Scan for the cell matching the given text and deliver its (x, y) coordinate at center. 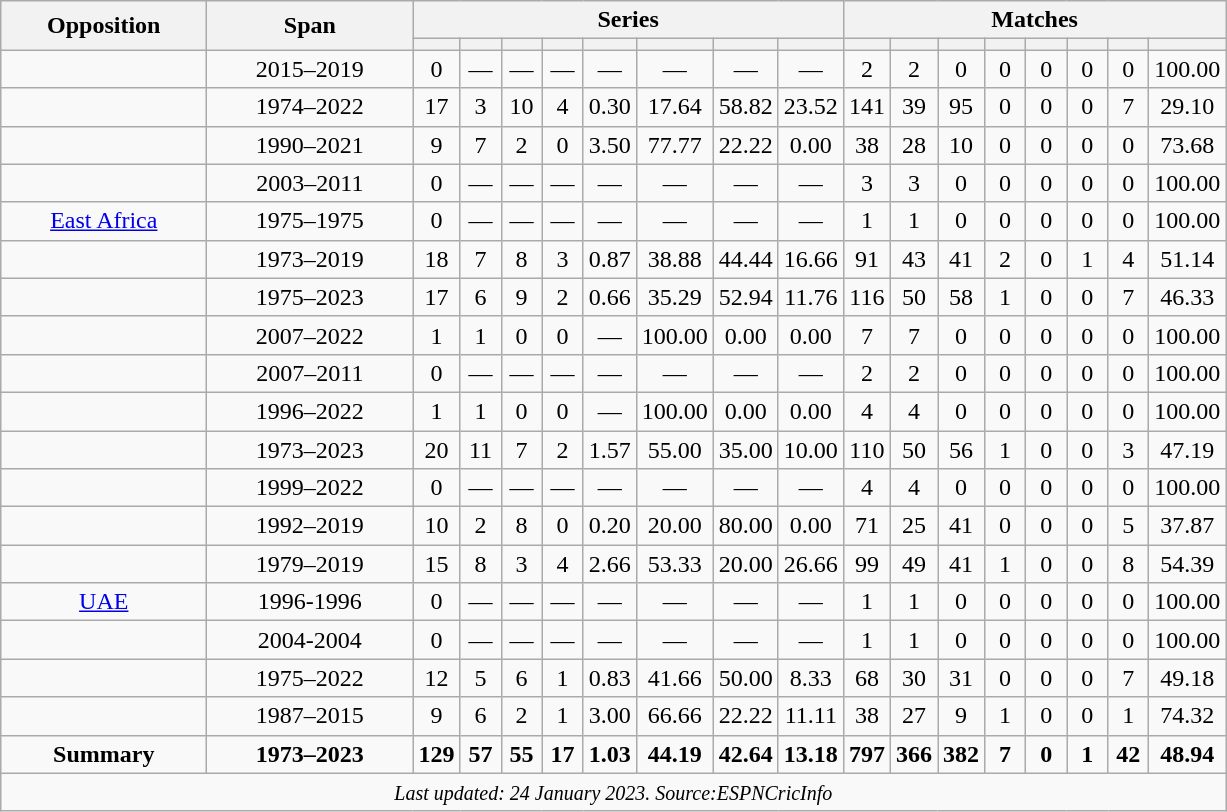
1999–2022 (310, 488)
49 (914, 564)
99 (866, 564)
58 (962, 297)
Span (310, 26)
0.87 (610, 259)
UAE (104, 602)
3.50 (610, 145)
25 (914, 526)
23.52 (810, 107)
17.64 (674, 107)
50.00 (746, 678)
12 (436, 678)
Opposition (104, 26)
1975–1975 (310, 221)
55.00 (674, 449)
26.66 (810, 564)
11.11 (810, 716)
43 (914, 259)
91 (866, 259)
116 (866, 297)
46.33 (1188, 297)
366 (914, 754)
80.00 (746, 526)
1990–2021 (310, 145)
15 (436, 564)
37.87 (1188, 526)
48.94 (1188, 754)
2007–2011 (310, 373)
1987–2015 (310, 716)
3.00 (610, 716)
2003–2011 (310, 183)
77.77 (674, 145)
18 (436, 259)
66.66 (674, 716)
47.19 (1188, 449)
1.57 (610, 449)
52.94 (746, 297)
1973–2019 (310, 259)
797 (866, 754)
42 (1128, 754)
2.66 (610, 564)
0.83 (610, 678)
Series (628, 20)
1975–2022 (310, 678)
1974–2022 (310, 107)
28 (914, 145)
35.00 (746, 449)
95 (962, 107)
Matches (1034, 20)
44.19 (674, 754)
129 (436, 754)
1996-1996 (310, 602)
74.32 (1188, 716)
39 (914, 107)
Summary (104, 754)
56 (962, 449)
71 (866, 526)
53.33 (674, 564)
1979–2019 (310, 564)
1992–2019 (310, 526)
0.20 (610, 526)
2004-2004 (310, 640)
42.64 (746, 754)
31 (962, 678)
141 (866, 107)
58.82 (746, 107)
13.18 (810, 754)
54.39 (1188, 564)
73.68 (1188, 145)
1.03 (610, 754)
1996–2022 (310, 411)
27 (914, 716)
0.66 (610, 297)
35.29 (674, 297)
51.14 (1188, 259)
1975–2023 (310, 297)
20 (436, 449)
10.00 (810, 449)
8.33 (810, 678)
382 (962, 754)
30 (914, 678)
2007–2022 (310, 335)
Last updated: 24 January 2023. Source:ESPNCricInfo (614, 792)
110 (866, 449)
16.66 (810, 259)
38.88 (674, 259)
55 (522, 754)
0.30 (610, 107)
29.10 (1188, 107)
57 (480, 754)
68 (866, 678)
44.44 (746, 259)
49.18 (1188, 678)
2015–2019 (310, 69)
11.76 (810, 297)
11 (480, 449)
41.66 (674, 678)
East Africa (104, 221)
